Identify which cell holds the provided text, then report its [x, y] central coordinate. 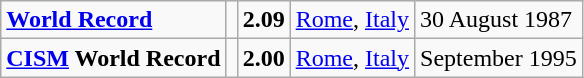
CISM World Record [114, 58]
30 August 1987 [499, 20]
2.00 [264, 58]
2.09 [264, 20]
World Record [114, 20]
September 1995 [499, 58]
